Pinpoint the cell where the given text exists, returning its (X, Y) midpoint coordinate. 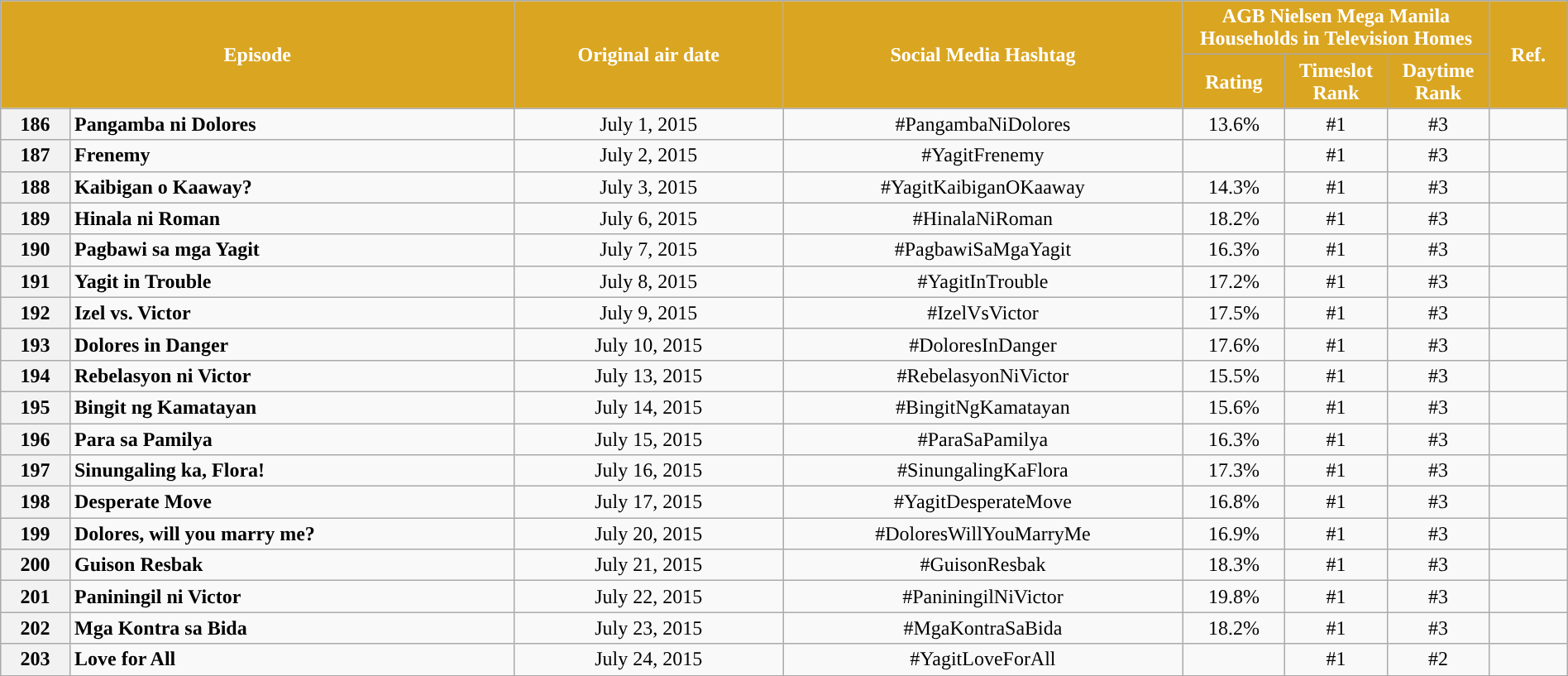
Paniningil ni Victor (291, 597)
200 (36, 565)
Rating (1234, 81)
196 (36, 439)
190 (36, 250)
#YagitInTrouble (982, 281)
July 2, 2015 (648, 156)
186 (36, 124)
15.6% (1234, 407)
July 23, 2015 (648, 628)
198 (36, 502)
Guison Resbak (291, 565)
16.8% (1234, 502)
17.3% (1234, 471)
#BingitNgKamatayan (982, 407)
197 (36, 471)
July 8, 2015 (648, 281)
Desperate Move (291, 502)
#IzelVsVictor (982, 313)
194 (36, 376)
19.8% (1234, 597)
Social Media Hashtag (982, 55)
#RebelasyonNiVictor (982, 376)
203 (36, 659)
#YagitDesperateMove (982, 502)
July 24, 2015 (648, 659)
17.5% (1234, 313)
July 6, 2015 (648, 218)
July 15, 2015 (648, 439)
#PagbawiSaMgaYagit (982, 250)
AGB Nielsen Mega Manila Households in Television Homes (1336, 28)
Episode (258, 55)
191 (36, 281)
189 (36, 218)
Rebelasyon ni Victor (291, 376)
#ParaSaPamilya (982, 439)
#YagitLoveForAll (982, 659)
18.3% (1234, 565)
July 22, 2015 (648, 597)
Izel vs. Victor (291, 313)
195 (36, 407)
#PangambaNiDolores (982, 124)
193 (36, 344)
#DoloresWillYouMarryMe (982, 534)
Sinungaling ka, Flora! (291, 471)
16.9% (1234, 534)
187 (36, 156)
Love for All (291, 659)
Pagbawi sa mga Yagit (291, 250)
Dolores, will you marry me? (291, 534)
17.6% (1234, 344)
14.3% (1234, 187)
July 20, 2015 (648, 534)
#MgaKontraSaBida (982, 628)
#DoloresInDanger (982, 344)
Ref. (1528, 55)
Timeslot Rank (1336, 81)
#YagitKaibiganOKaaway (982, 187)
17.2% (1234, 281)
July 7, 2015 (648, 250)
#2 (1438, 659)
202 (36, 628)
Para sa Pamilya (291, 439)
199 (36, 534)
July 1, 2015 (648, 124)
Dolores in Danger (291, 344)
Kaibigan o Kaaway? (291, 187)
#GuisonResbak (982, 565)
Yagit in Trouble (291, 281)
Hinala ni Roman (291, 218)
July 13, 2015 (648, 376)
#PaniningilNiVictor (982, 597)
Original air date (648, 55)
July 21, 2015 (648, 565)
July 16, 2015 (648, 471)
#SinungalingKaFlora (982, 471)
#YagitFrenemy (982, 156)
188 (36, 187)
Bingit ng Kamatayan (291, 407)
#HinalaNiRoman (982, 218)
Frenemy (291, 156)
192 (36, 313)
Mga Kontra sa Bida (291, 628)
July 10, 2015 (648, 344)
July 17, 2015 (648, 502)
July 9, 2015 (648, 313)
Daytime Rank (1438, 81)
15.5% (1234, 376)
July 3, 2015 (648, 187)
July 14, 2015 (648, 407)
13.6% (1234, 124)
Pangamba ni Dolores (291, 124)
201 (36, 597)
